Find where the given text appears and provide that cell's center as [x, y] coordinate. 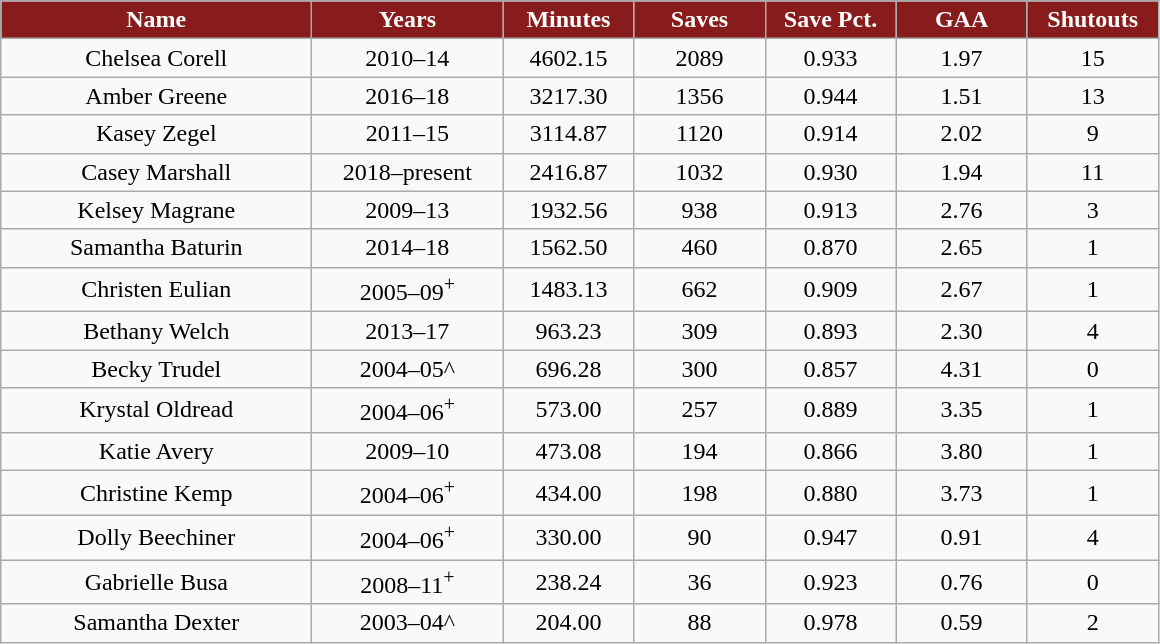
Saves [700, 20]
2014–18 [408, 248]
Years [408, 20]
434.00 [568, 492]
2004–05^ [408, 369]
2016–18 [408, 96]
0.914 [830, 134]
257 [700, 410]
1120 [700, 134]
2009–13 [408, 210]
Christen Eulian [156, 290]
1.51 [962, 96]
2005–09+ [408, 290]
573.00 [568, 410]
Katie Avery [156, 451]
0.978 [830, 623]
Bethany Welch [156, 331]
Samantha Baturin [156, 248]
2416.87 [568, 172]
0.930 [830, 172]
0.947 [830, 538]
3114.87 [568, 134]
0.909 [830, 290]
0.889 [830, 410]
460 [700, 248]
1.94 [962, 172]
2013–17 [408, 331]
Minutes [568, 20]
Name [156, 20]
9 [1092, 134]
90 [700, 538]
Samantha Dexter [156, 623]
2.02 [962, 134]
0.893 [830, 331]
2018–present [408, 172]
88 [700, 623]
662 [700, 290]
2.65 [962, 248]
13 [1092, 96]
2009–10 [408, 451]
2 [1092, 623]
2.67 [962, 290]
2008–11+ [408, 582]
309 [700, 331]
473.08 [568, 451]
696.28 [568, 369]
4.31 [962, 369]
11 [1092, 172]
2003–04^ [408, 623]
1932.56 [568, 210]
0.866 [830, 451]
Krystal Oldread [156, 410]
238.24 [568, 582]
Shutouts [1092, 20]
2.76 [962, 210]
3 [1092, 210]
2089 [700, 58]
Gabrielle Busa [156, 582]
0.923 [830, 582]
1.97 [962, 58]
2011–15 [408, 134]
Save Pct. [830, 20]
1032 [700, 172]
Kasey Zegel [156, 134]
Kelsey Magrane [156, 210]
198 [700, 492]
Dolly Beechiner [156, 538]
GAA [962, 20]
0.944 [830, 96]
2010–14 [408, 58]
0.91 [962, 538]
0.76 [962, 582]
2.30 [962, 331]
1356 [700, 96]
3.35 [962, 410]
938 [700, 210]
3217.30 [568, 96]
204.00 [568, 623]
0.857 [830, 369]
36 [700, 582]
330.00 [568, 538]
0.59 [962, 623]
0.880 [830, 492]
Chelsea Corell [156, 58]
Christine Kemp [156, 492]
Becky Trudel [156, 369]
0.870 [830, 248]
0.933 [830, 58]
0.913 [830, 210]
194 [700, 451]
1562.50 [568, 248]
Casey Marshall [156, 172]
3.80 [962, 451]
15 [1092, 58]
Amber Greene [156, 96]
1483.13 [568, 290]
3.73 [962, 492]
4602.15 [568, 58]
300 [700, 369]
963.23 [568, 331]
